Locate the cell with the specified text and output its [x, y] center coordinate. 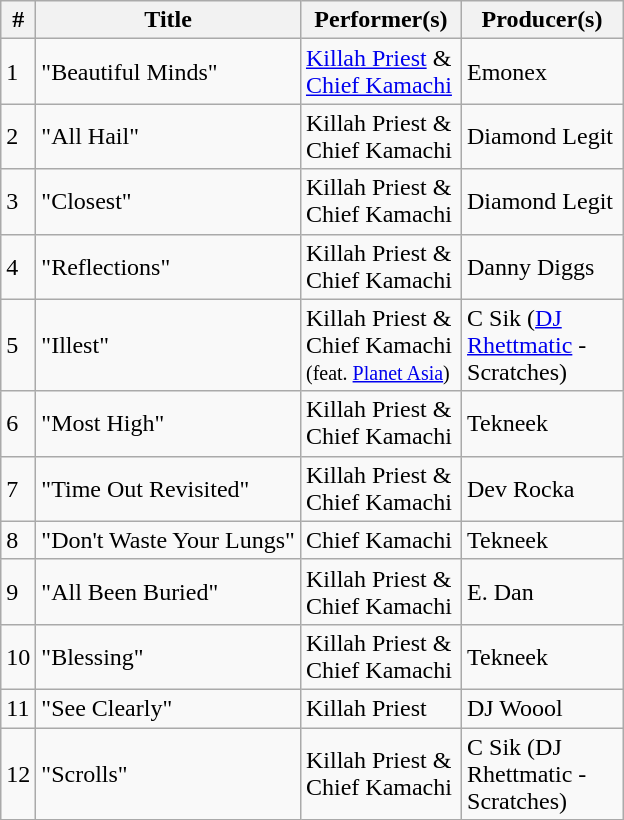
E. Dan [542, 592]
"All Been Buried" [168, 592]
"Most High" [168, 424]
"Illest" [168, 345]
"Beautiful Minds" [168, 72]
Killah Priest [380, 708]
10 [18, 656]
12 [18, 774]
"Don't Waste Your Lungs" [168, 540]
1 [18, 72]
"See Clearly" [168, 708]
5 [18, 345]
7 [18, 488]
Danny Diggs [542, 266]
"Scrolls" [168, 774]
Chief Kamachi [380, 540]
11 [18, 708]
6 [18, 424]
# [18, 20]
"Blessing" [168, 656]
Killah Priest & Chief Kamachi (feat. Planet Asia) [380, 345]
"Reflections" [168, 266]
DJ Woool [542, 708]
3 [18, 202]
Emonex [542, 72]
Title [168, 20]
8 [18, 540]
"Closest" [168, 202]
2 [18, 136]
9 [18, 592]
Dev Rocka [542, 488]
"Time Out Revisited" [168, 488]
Producer(s) [542, 20]
4 [18, 266]
"All Hail" [168, 136]
Performer(s) [380, 20]
